Return [X, Y] of the center of cell containing provided text 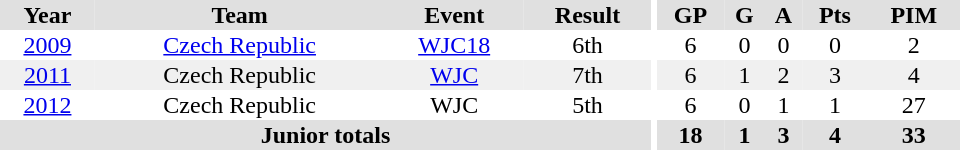
PIM [914, 15]
2009 [48, 45]
Year [48, 15]
6th [588, 45]
2011 [48, 75]
2012 [48, 105]
Result [588, 15]
Event [454, 15]
A [784, 15]
33 [914, 135]
7th [588, 75]
27 [914, 105]
Junior totals [326, 135]
5th [588, 105]
Pts [834, 15]
18 [691, 135]
GP [691, 15]
WJC18 [454, 45]
G [744, 15]
Team [240, 15]
